Identify which cell holds the provided text, then report its (X, Y) central coordinate. 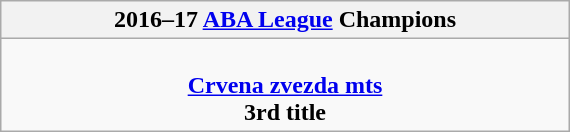
2016–17 ABA League Champions (284, 20)
Crvena zvezda mts3rd title (284, 85)
